Pinpoint the cell where the given text exists, returning its [X, Y] midpoint coordinate. 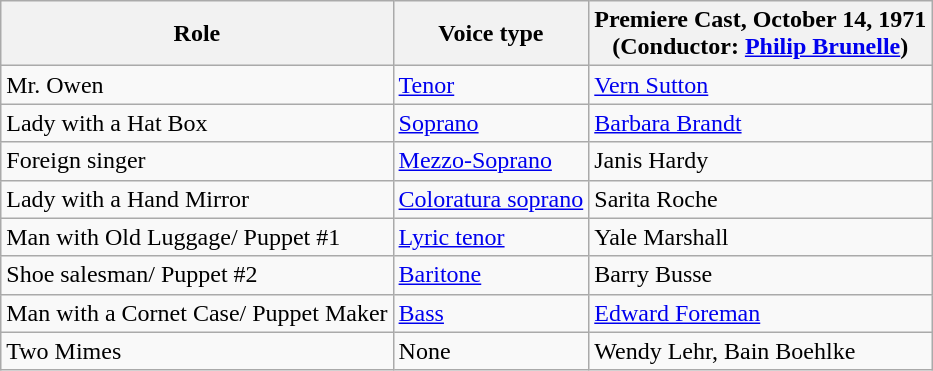
Wendy Lehr, Bain Boehlke [760, 351]
Two Mimes [197, 351]
Premiere Cast, October 14, 1971(Conductor: Philip Brunelle) [760, 34]
Man with Old Luggage/ Puppet #1 [197, 237]
Barbara Brandt [760, 123]
Voice type [491, 34]
Lady with a Hat Box [197, 123]
Lyric tenor [491, 237]
Foreign singer [197, 161]
Sarita Roche [760, 199]
Tenor [491, 85]
Edward Foreman [760, 313]
Soprano [491, 123]
Yale Marshall [760, 237]
Mr. Owen [197, 85]
Coloratura soprano [491, 199]
Shoe salesman/ Puppet #2 [197, 275]
Vern Sutton [760, 85]
Baritone [491, 275]
Bass [491, 313]
Mezzo-Soprano [491, 161]
None [491, 351]
Barry Busse [760, 275]
Janis Hardy [760, 161]
Man with a Cornet Case/ Puppet Maker [197, 313]
Role [197, 34]
Lady with a Hand Mirror [197, 199]
